Search for the cell housing the specified text and yield its [X, Y] center coordinate. 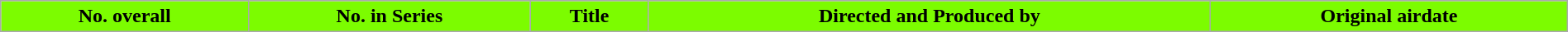
No. in Series [390, 16]
Title [589, 16]
Original airdate [1389, 16]
No. overall [125, 16]
Directed and Produced by [930, 16]
